Locate the cell with the specified text and output its (x, y) center coordinate. 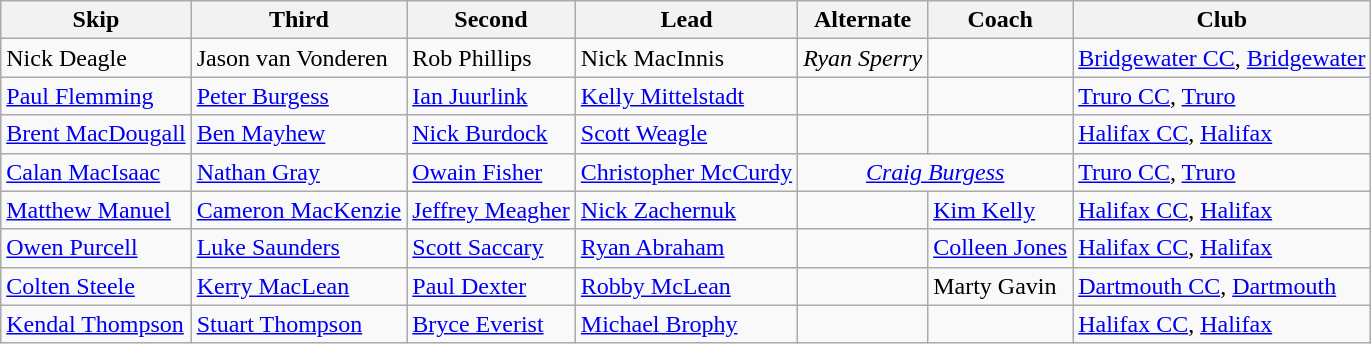
Nick Burdock (492, 134)
Nathan Gray (299, 172)
Owen Purcell (96, 248)
Peter Burgess (299, 96)
Nick Zachernuk (686, 210)
Stuart Thompson (299, 324)
Rob Phillips (492, 58)
Kelly Mittelstadt (686, 96)
Matthew Manuel (96, 210)
Ben Mayhew (299, 134)
Jeffrey Meagher (492, 210)
Colleen Jones (1000, 248)
Scott Weagle (686, 134)
Craig Burgess (936, 172)
Jason van Vonderen (299, 58)
Scott Saccary (492, 248)
Bridgewater CC, Bridgewater (1222, 58)
Kerry MacLean (299, 286)
Calan MacIsaac (96, 172)
Club (1222, 20)
Robby McLean (686, 286)
Third (299, 20)
Second (492, 20)
Cameron MacKenzie (299, 210)
Dartmouth CC, Dartmouth (1222, 286)
Alternate (863, 20)
Kendal Thompson (96, 324)
Coach (1000, 20)
Christopher McCurdy (686, 172)
Kim Kelly (1000, 210)
Luke Saunders (299, 248)
Ryan Sperry (863, 58)
Owain Fisher (492, 172)
Ian Juurlink (492, 96)
Michael Brophy (686, 324)
Colten Steele (96, 286)
Bryce Everist (492, 324)
Skip (96, 20)
Marty Gavin (1000, 286)
Brent MacDougall (96, 134)
Paul Flemming (96, 96)
Lead (686, 20)
Nick MacInnis (686, 58)
Nick Deagle (96, 58)
Ryan Abraham (686, 248)
Paul Dexter (492, 286)
